Return [X, Y] of the center of cell containing provided text 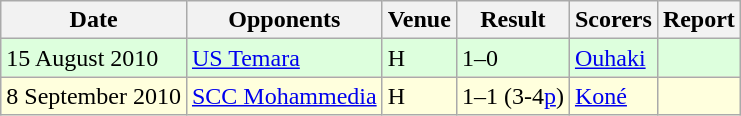
Scorers [613, 20]
Date [94, 20]
1–1 (3-4p) [512, 96]
Venue [419, 20]
Opponents [284, 20]
15 August 2010 [94, 58]
Report [698, 20]
Ouhaki [613, 58]
Result [512, 20]
1–0 [512, 58]
US Temara [284, 58]
SCC Mohammedia [284, 96]
Koné [613, 96]
8 September 2010 [94, 96]
